Scan for the cell matching the given text and deliver its [x, y] coordinate at center. 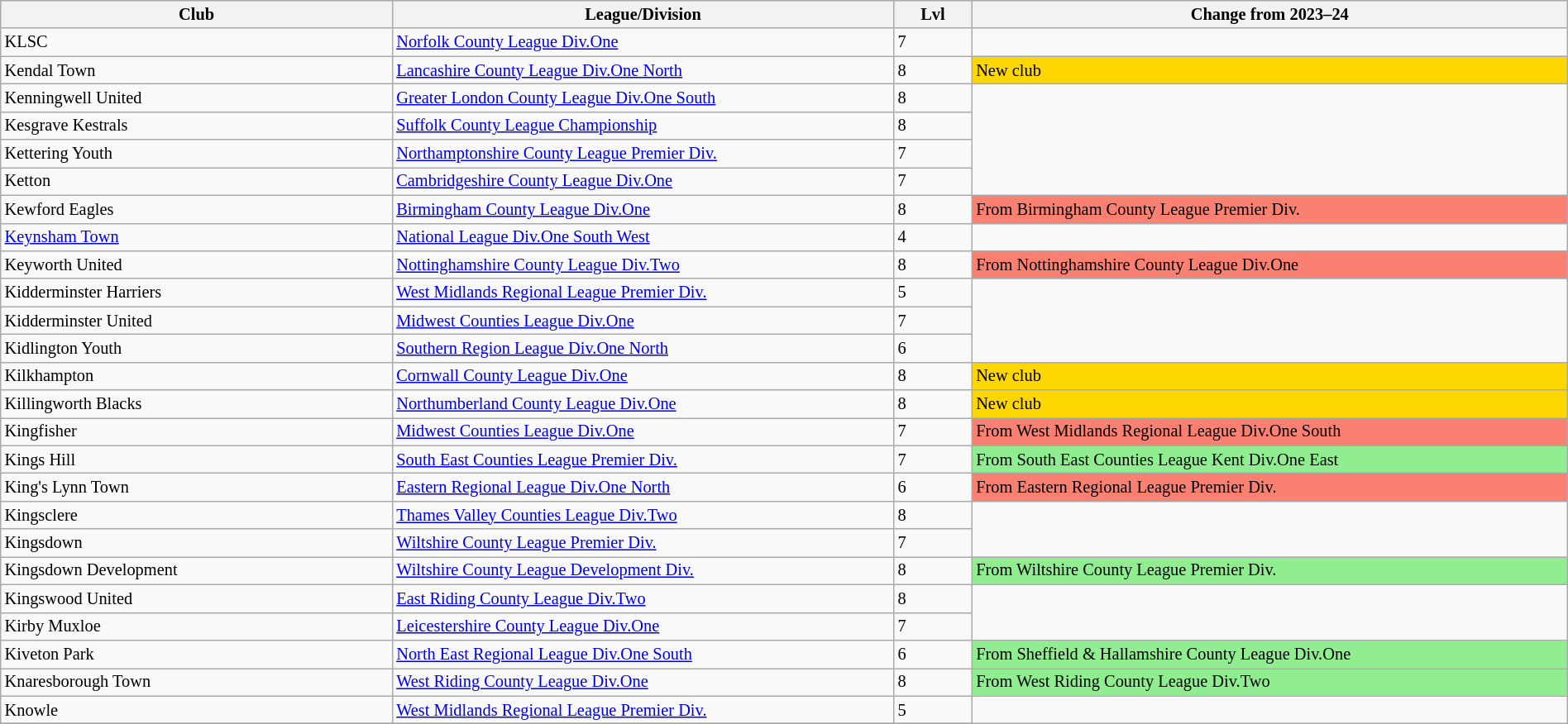
Knaresborough Town [197, 682]
Kingfisher [197, 431]
From Eastern Regional League Premier Div. [1269, 487]
Keyworth United [197, 264]
Kirby Muxloe [197, 626]
South East Counties League Premier Div. [643, 460]
From Birmingham County League Premier Div. [1269, 209]
From West Riding County League Div.Two [1269, 682]
Lancashire County League Div.One North [643, 70]
From South East Counties League Kent Div.One East [1269, 460]
Leicestershire County League Div.One [643, 626]
Northamptonshire County League Premier Div. [643, 154]
Knowle [197, 710]
Kingswood United [197, 598]
Thames Valley Counties League Div.Two [643, 515]
Kendal Town [197, 70]
Wiltshire County League Development Div. [643, 570]
Cambridgeshire County League Div.One [643, 181]
From Wiltshire County League Premier Div. [1269, 570]
Southern Region League Div.One North [643, 348]
Change from 2023–24 [1269, 14]
West Riding County League Div.One [643, 682]
North East Regional League Div.One South [643, 654]
Northumberland County League Div.One [643, 404]
Kesgrave Kestrals [197, 126]
League/Division [643, 14]
Kidderminster United [197, 321]
Wiltshire County League Premier Div. [643, 543]
Killingworth Blacks [197, 404]
Kings Hill [197, 460]
KLSC [197, 42]
Kingsclere [197, 515]
King's Lynn Town [197, 487]
Kidderminster Harriers [197, 293]
Kingsdown Development [197, 570]
Club [197, 14]
East Riding County League Div.Two [643, 598]
Kidlington Youth [197, 348]
Ketton [197, 181]
From Sheffield & Hallamshire County League Div.One [1269, 654]
Kingsdown [197, 543]
From West Midlands Regional League Div.One South [1269, 431]
Lvl [933, 14]
Cornwall County League Div.One [643, 376]
Suffolk County League Championship [643, 126]
Nottinghamshire County League Div.Two [643, 264]
From Nottinghamshire County League Div.One [1269, 264]
Kiveton Park [197, 654]
Norfolk County League Div.One [643, 42]
Keynsham Town [197, 237]
Eastern Regional League Div.One North [643, 487]
National League Div.One South West [643, 237]
Kettering Youth [197, 154]
Kewford Eagles [197, 209]
Birmingham County League Div.One [643, 209]
Kilkhampton [197, 376]
4 [933, 237]
Kenningwell United [197, 98]
Greater London County League Div.One South [643, 98]
